Determine the [x, y] coordinate at the center of the cell enclosing the given text.  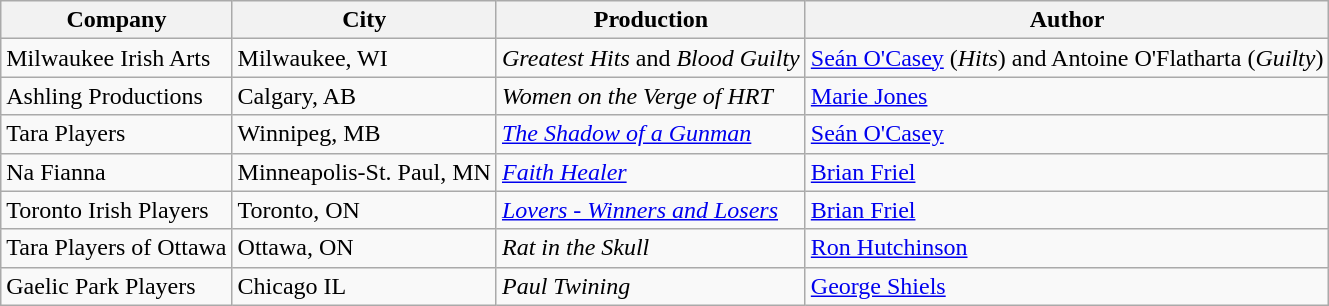
Minneapolis-St. Paul, MN [364, 172]
Gaelic Park Players [116, 286]
Chicago IL [364, 286]
Milwaukee, WI [364, 58]
Women on the Verge of HRT [650, 96]
City [364, 20]
Tara Players of Ottawa [116, 248]
Seán O'Casey (Hits) and Antoine O'Flatharta (Guilty) [1067, 58]
Na Fianna [116, 172]
Toronto Irish Players [116, 210]
Author [1067, 20]
Faith Healer [650, 172]
Calgary, AB [364, 96]
Ottawa, ON [364, 248]
Rat in the Skull [650, 248]
Milwaukee Irish Arts [116, 58]
The Shadow of a Gunman [650, 134]
Tara Players [116, 134]
Winnipeg, MB [364, 134]
Company [116, 20]
Ron Hutchinson [1067, 248]
Paul Twining [650, 286]
Greatest Hits and Blood Guilty [650, 58]
George Shiels [1067, 286]
Seán O'Casey [1067, 134]
Production [650, 20]
Lovers - Winners and Losers [650, 210]
Marie Jones [1067, 96]
Ashling Productions [116, 96]
Toronto, ON [364, 210]
